Find where the given text appears and provide that cell's center as (x, y) coordinate. 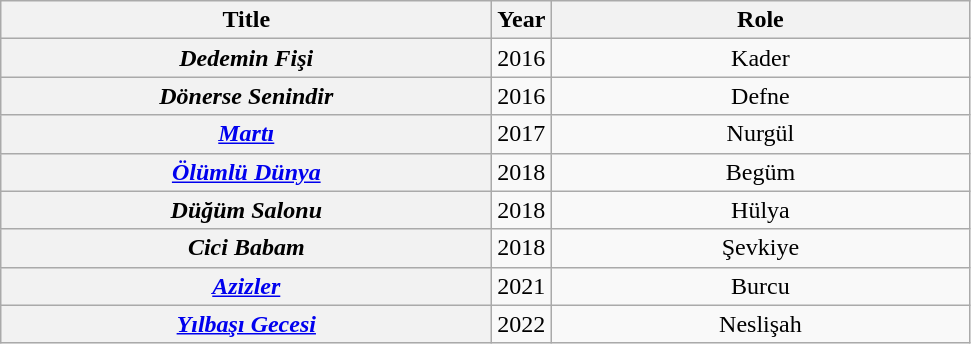
Neslişah (760, 324)
2022 (522, 324)
Hülya (760, 210)
Begüm (760, 172)
Dedemin Fişi (246, 58)
Dönerse Senindir (246, 96)
Ölümlü Dünya (246, 172)
Year (522, 20)
Yılbaşı Gecesi (246, 324)
Martı (246, 134)
Nurgül (760, 134)
Cici Babam (246, 248)
Azizler (246, 286)
Burcu (760, 286)
2017 (522, 134)
Role (760, 20)
2021 (522, 286)
Defne (760, 96)
Şevkiye (760, 248)
Title (246, 20)
Kader (760, 58)
Düğüm Salonu (246, 210)
